Pinpoint the cell where the given text exists, returning its (x, y) midpoint coordinate. 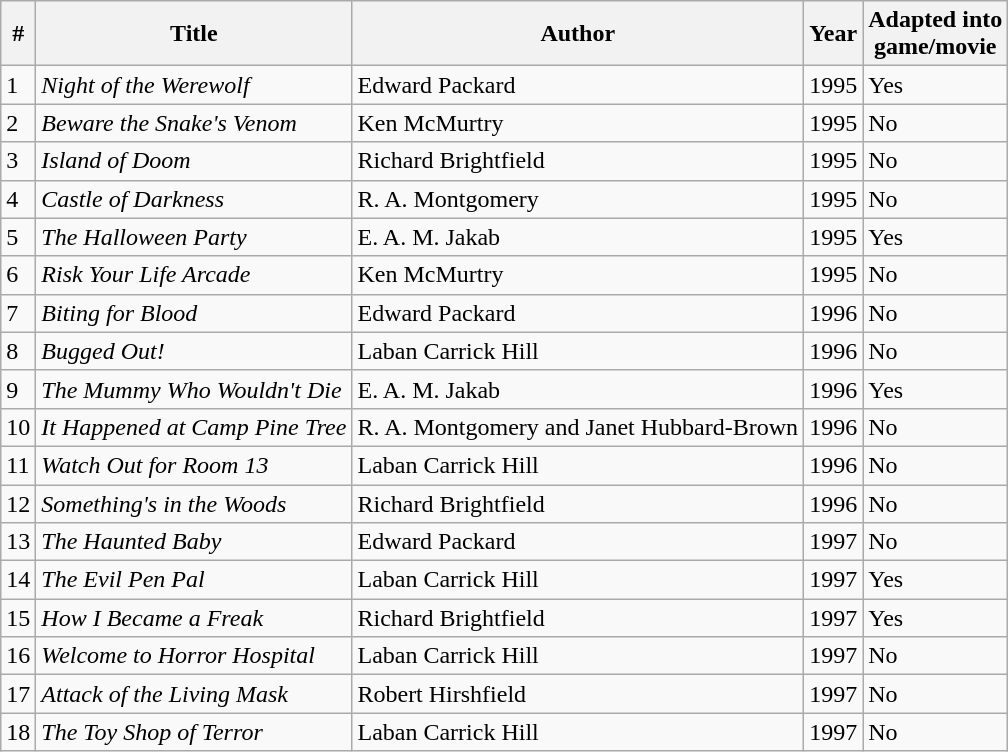
12 (18, 503)
The Evil Pen Pal (194, 580)
Robert Hirshfield (578, 694)
Something's in the Woods (194, 503)
Island of Doom (194, 161)
15 (18, 618)
11 (18, 465)
Watch Out for Room 13 (194, 465)
Adapted into game/movie (936, 34)
How I Became a Freak (194, 618)
4 (18, 199)
18 (18, 732)
R. A. Montgomery and Janet Hubbard-Brown (578, 427)
R. A. Montgomery (578, 199)
Beware the Snake's Venom (194, 123)
9 (18, 389)
Year (834, 34)
Risk Your Life Arcade (194, 275)
It Happened at Camp Pine Tree (194, 427)
The Haunted Baby (194, 542)
13 (18, 542)
Castle of Darkness (194, 199)
1 (18, 85)
10 (18, 427)
The Halloween Party (194, 237)
Biting for Blood (194, 313)
16 (18, 656)
3 (18, 161)
7 (18, 313)
The Mummy Who Wouldn't Die (194, 389)
Welcome to Horror Hospital (194, 656)
Bugged Out! (194, 351)
# (18, 34)
The Toy Shop of Terror (194, 732)
14 (18, 580)
17 (18, 694)
Title (194, 34)
5 (18, 237)
6 (18, 275)
Attack of the Living Mask (194, 694)
8 (18, 351)
Author (578, 34)
2 (18, 123)
Night of the Werewolf (194, 85)
